Search for the cell housing the specified text and yield its (x, y) center coordinate. 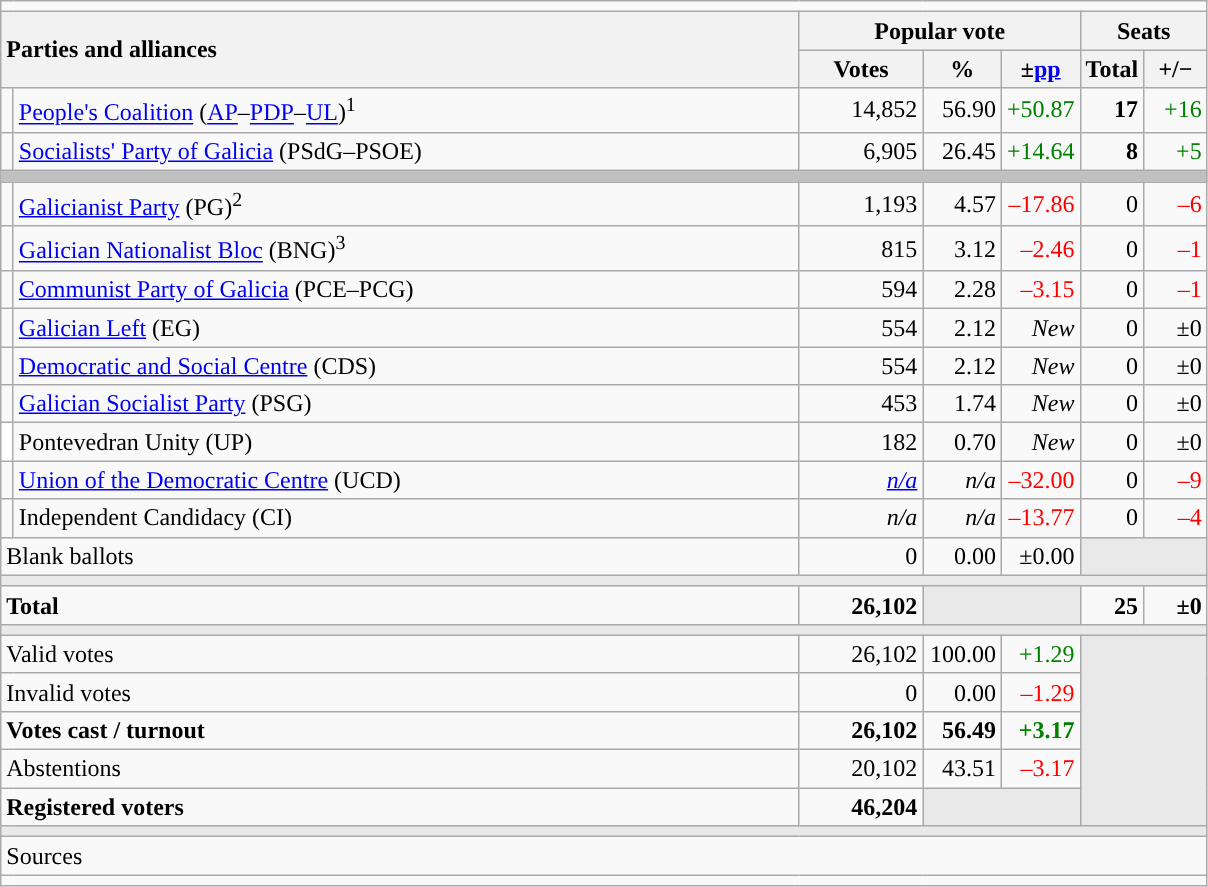
1,193 (861, 204)
People's Coalition (AP–PDP–UL)1 (406, 110)
–9 (1176, 480)
Independent Candidacy (CI) (406, 518)
+5 (1176, 151)
0.70 (962, 442)
±pp (1040, 69)
Seats (1144, 31)
Blank ballots (400, 556)
594 (861, 290)
8 (1112, 151)
–17.86 (1040, 204)
56.49 (962, 731)
56.90 (962, 110)
–3.17 (1040, 769)
Pontevedran Unity (UP) (406, 442)
Galician Nationalist Bloc (BNG)3 (406, 248)
26.45 (962, 151)
Galician Left (EG) (406, 328)
Galician Socialist Party (PSG) (406, 404)
25 (1112, 605)
1.74 (962, 404)
–6 (1176, 204)
+3.17 (1040, 731)
–3.15 (1040, 290)
14,852 (861, 110)
Democratic and Social Centre (CDS) (406, 366)
Parties and alliances (400, 50)
46,204 (861, 807)
–2.46 (1040, 248)
–4 (1176, 518)
–1.29 (1040, 692)
Popular vote (940, 31)
% (962, 69)
+/− (1176, 69)
Registered voters (400, 807)
Communist Party of Galicia (PCE–PCG) (406, 290)
815 (861, 248)
Sources (604, 856)
±0.00 (1040, 556)
Socialists' Party of Galicia (PSdG–PSOE) (406, 151)
43.51 (962, 769)
182 (861, 442)
6,905 (861, 151)
4.57 (962, 204)
Abstentions (400, 769)
+14.64 (1040, 151)
Invalid votes (400, 692)
–32.00 (1040, 480)
Valid votes (400, 654)
Union of the Democratic Centre (UCD) (406, 480)
100.00 (962, 654)
2.28 (962, 290)
453 (861, 404)
3.12 (962, 248)
+1.29 (1040, 654)
Votes (861, 69)
20,102 (861, 769)
–13.77 (1040, 518)
Votes cast / turnout (400, 731)
17 (1112, 110)
Galicianist Party (PG)2 (406, 204)
+50.87 (1040, 110)
+16 (1176, 110)
